Locate the cell with the specified text and output its (x, y) center coordinate. 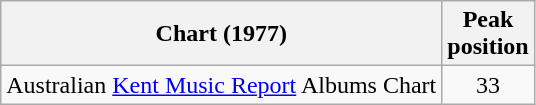
33 (488, 85)
Australian Kent Music Report Albums Chart (222, 85)
Chart (1977) (222, 34)
Peakposition (488, 34)
